Detect which cell encompasses the target text, then output its [X, Y] center coordinate. 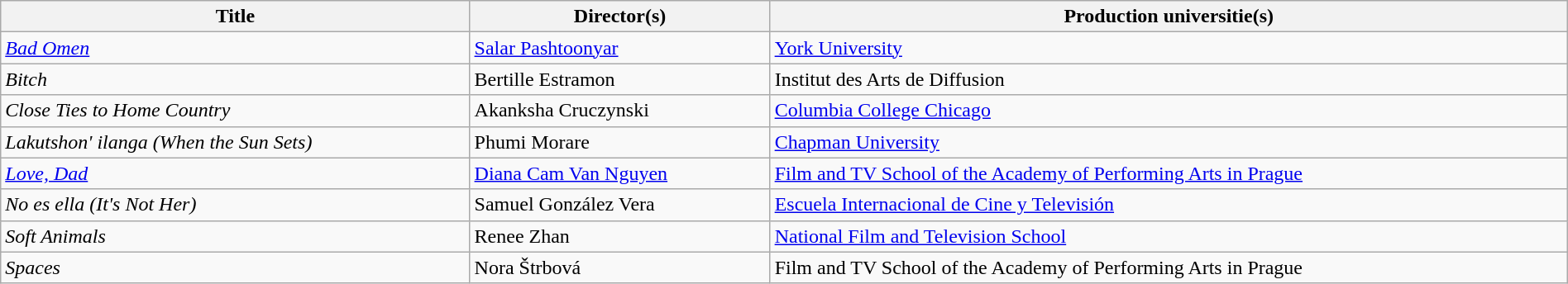
Soft Animals [235, 236]
Samuel González Vera [620, 205]
Escuela Internacional de Cine y Televisión [1169, 205]
Close Ties to Home Country [235, 111]
Bertille Estramon [620, 79]
Love, Dad [235, 173]
Production universitie(s) [1169, 17]
Institut des Arts de Diffusion [1169, 79]
Columbia College Chicago [1169, 111]
Director(s) [620, 17]
Bad Omen [235, 48]
Chapman University [1169, 142]
Diana Cam Van Nguyen [620, 173]
Bitch [235, 79]
Lakutshon' ilanga (When the Sun Sets) [235, 142]
No es ella (It's Not Her) [235, 205]
Nora Štrbová [620, 267]
Phumi Morare [620, 142]
Akanksha Cruczynski [620, 111]
York University [1169, 48]
National Film and Television School [1169, 236]
Title [235, 17]
Salar Pashtoonyar [620, 48]
Spaces [235, 267]
Renee Zhan [620, 236]
